Scan for the cell matching the given text and deliver its (X, Y) coordinate at center. 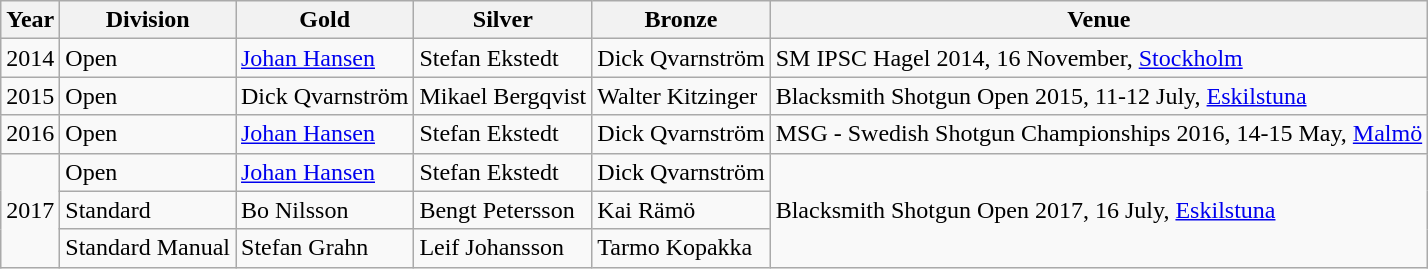
Blacksmith Shotgun Open 2015, 11-12 July, Eskilstuna (1099, 96)
Standard (148, 210)
Bengt Petersson (503, 210)
Bronze (681, 20)
2016 (30, 134)
Tarmo Kopakka (681, 248)
Stefan Grahn (325, 248)
Kai Rämö (681, 210)
2015 (30, 96)
2014 (30, 58)
Silver (503, 20)
Leif Johansson (503, 248)
2017 (30, 210)
Mikael Bergqvist (503, 96)
Year (30, 20)
Blacksmith Shotgun Open 2017, 16 July, Eskilstuna (1099, 210)
SM IPSC Hagel 2014, 16 November, Stockholm (1099, 58)
Walter Kitzinger (681, 96)
Bo Nilsson (325, 210)
Standard Manual (148, 248)
Division (148, 20)
Gold (325, 20)
Venue (1099, 20)
MSG - Swedish Shotgun Championships 2016, 14-15 May, Malmö (1099, 134)
